Return the (X, Y) coordinate for the center point of the cell that contains the specified text.  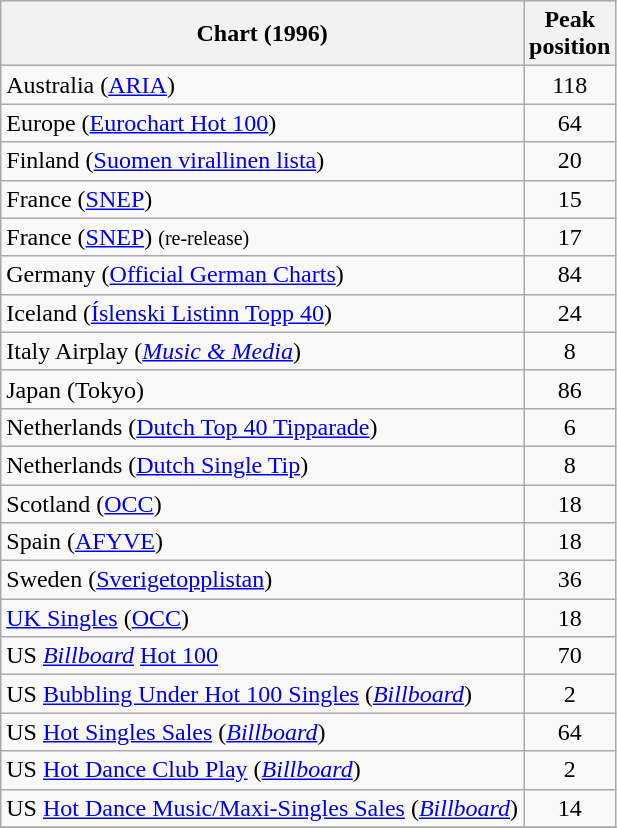
84 (570, 275)
15 (570, 199)
Iceland (Íslenski Listinn Topp 40) (262, 313)
70 (570, 656)
France (SNEP) (re-release) (262, 237)
Italy Airplay (Music & Media) (262, 351)
Australia (ARIA) (262, 85)
Netherlands (Dutch Single Tip) (262, 465)
Spain (AFYVE) (262, 542)
24 (570, 313)
US Hot Dance Club Play (Billboard) (262, 770)
US Billboard Hot 100 (262, 656)
US Hot Dance Music/Maxi-Singles Sales (Billboard) (262, 808)
Finland (Suomen virallinen lista) (262, 161)
Japan (Tokyo) (262, 389)
UK Singles (OCC) (262, 618)
118 (570, 85)
Germany (Official German Charts) (262, 275)
Europe (Eurochart Hot 100) (262, 123)
US Bubbling Under Hot 100 Singles (Billboard) (262, 694)
86 (570, 389)
Chart (1996) (262, 34)
Netherlands (Dutch Top 40 Tipparade) (262, 427)
Peakposition (570, 34)
Scotland (OCC) (262, 503)
Sweden (Sverigetopplistan) (262, 580)
17 (570, 237)
20 (570, 161)
France (SNEP) (262, 199)
14 (570, 808)
US Hot Singles Sales (Billboard) (262, 732)
36 (570, 580)
6 (570, 427)
